Locate the cell with the specified text and output its (X, Y) center coordinate. 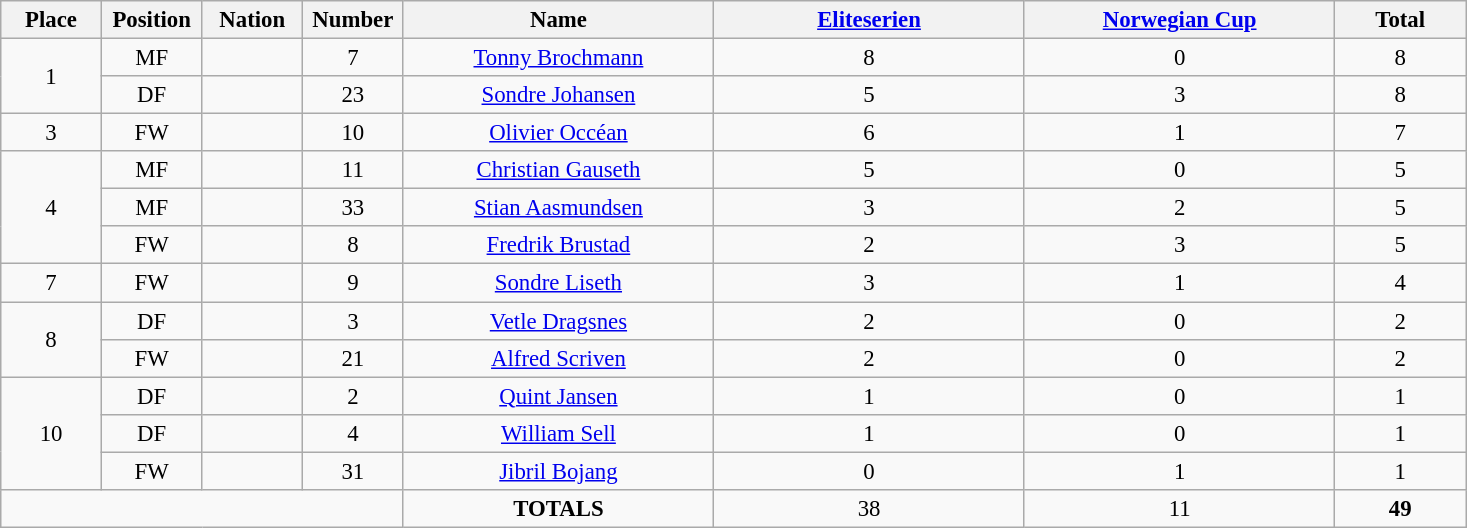
Number (354, 20)
Sondre Liseth (558, 283)
Sondre Johansen (558, 95)
Eliteserien (870, 20)
Fredrik Brustad (558, 245)
49 (1400, 509)
33 (354, 208)
Total (1400, 20)
Quint Jansen (558, 396)
31 (354, 471)
Place (52, 20)
38 (870, 509)
TOTALS (558, 509)
Vetle Dragsnes (558, 321)
Christian Gauseth (558, 170)
9 (354, 283)
6 (870, 133)
Stian Aasmundsen (558, 208)
21 (354, 358)
Position (152, 20)
Norwegian Cup (1180, 20)
William Sell (558, 433)
Tonny Brochmann (558, 58)
Jibril Bojang (558, 471)
Nation (252, 20)
23 (354, 95)
Olivier Occéan (558, 133)
Alfred Scriven (558, 358)
Name (558, 20)
